Extract the [X, Y] coordinate from the center of the cell holding the provided text.  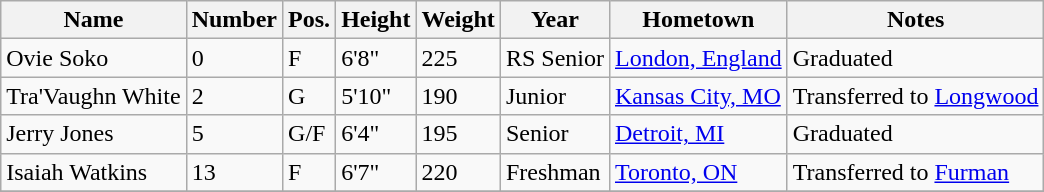
Detroit, MI [698, 134]
Freshman [554, 172]
Isaiah Watkins [94, 172]
220 [458, 172]
Weight [458, 20]
Transferred to Longwood [916, 96]
Transferred to Furman [916, 172]
Height [376, 20]
Jerry Jones [94, 134]
Ovie Soko [94, 58]
G [310, 96]
G/F [310, 134]
225 [458, 58]
London, England [698, 58]
5'10" [376, 96]
2 [234, 96]
Name [94, 20]
Toronto, ON [698, 172]
6'8" [376, 58]
190 [458, 96]
6'7" [376, 172]
Notes [916, 20]
Senior [554, 134]
Junior [554, 96]
Tra'Vaughn White [94, 96]
Pos. [310, 20]
Kansas City, MO [698, 96]
195 [458, 134]
5 [234, 134]
0 [234, 58]
6'4" [376, 134]
Year [554, 20]
Number [234, 20]
RS Senior [554, 58]
Hometown [698, 20]
13 [234, 172]
